Capture the cell that displays the provided text and extract its [x, y] central coordinate. 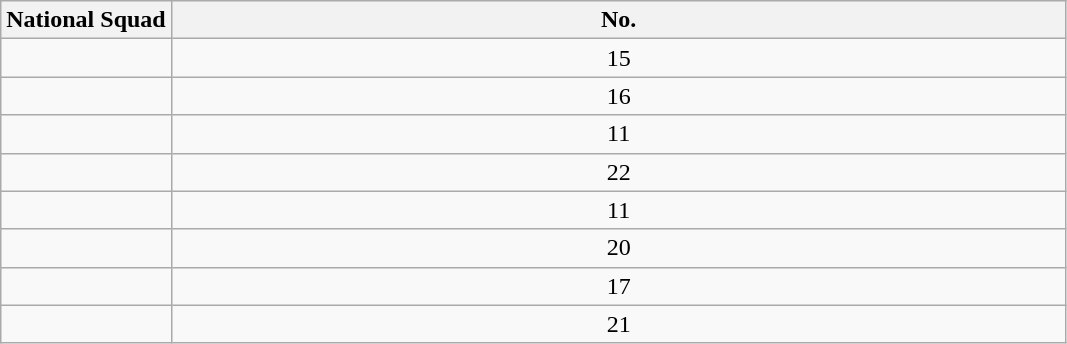
No. [618, 20]
20 [618, 248]
17 [618, 286]
16 [618, 96]
National Squad [86, 20]
15 [618, 58]
21 [618, 324]
22 [618, 172]
